Pinpoint the cell where the given text exists, returning its [X, Y] midpoint coordinate. 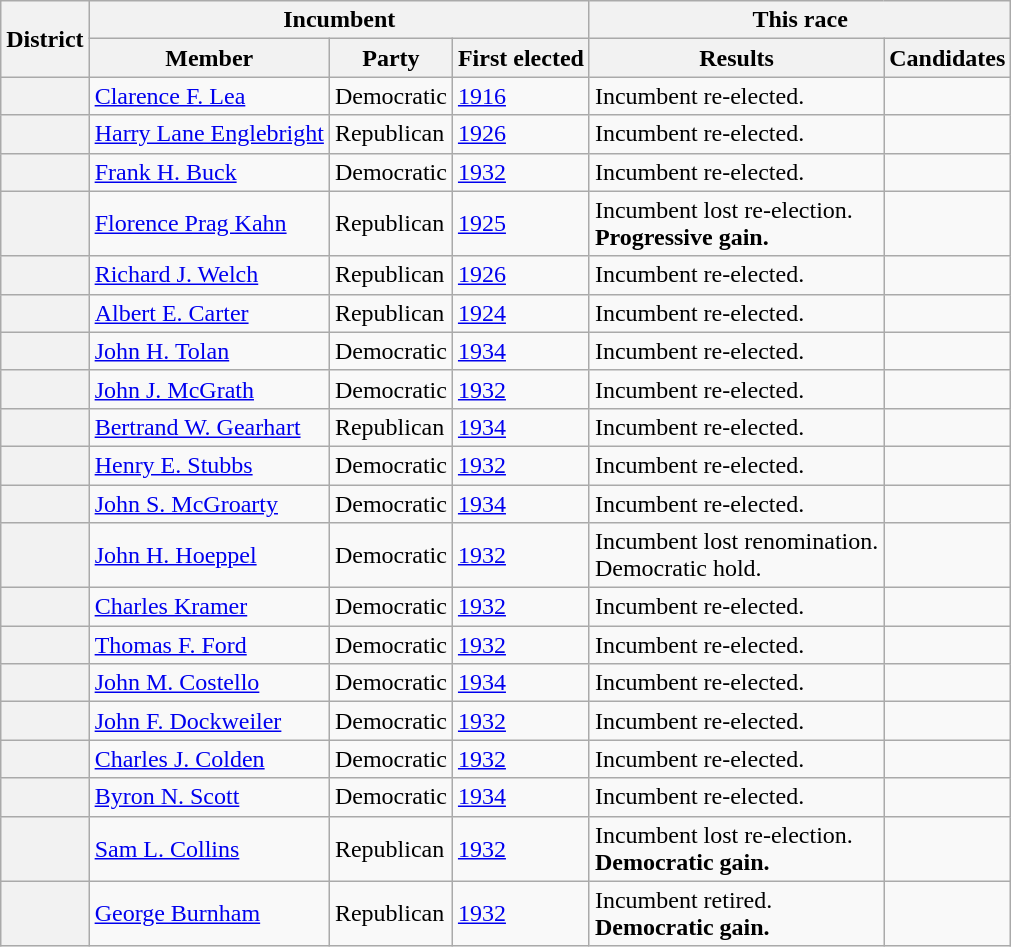
First elected [520, 58]
1925 [520, 224]
Sam L. Collins [209, 848]
John M. Costello [209, 683]
1916 [520, 96]
Incumbent lost renomination.Democratic hold. [736, 556]
Charles Kramer [209, 607]
Incumbent lost re-election.Progressive gain. [736, 224]
Thomas F. Ford [209, 645]
Candidates [948, 58]
George Burnham [209, 914]
Bertrand W. Gearhart [209, 427]
John H. Hoeppel [209, 556]
Albert E. Carter [209, 313]
John H. Tolan [209, 351]
Harry Lane Englebright [209, 134]
Henry E. Stubbs [209, 465]
Incumbent [339, 20]
John F. Dockweiler [209, 721]
Party [390, 58]
Results [736, 58]
Clarence F. Lea [209, 96]
Incumbent retired.Democratic gain. [736, 914]
Incumbent lost re-election.Democratic gain. [736, 848]
Member [209, 58]
Frank H. Buck [209, 172]
This race [800, 20]
Byron N. Scott [209, 797]
District [45, 39]
Richard J. Welch [209, 275]
John S. McGroarty [209, 503]
Charles J. Colden [209, 759]
John J. McGrath [209, 389]
1924 [520, 313]
Florence Prag Kahn [209, 224]
